Provide the (x, y) coordinate of the cell's center where the given text is located.  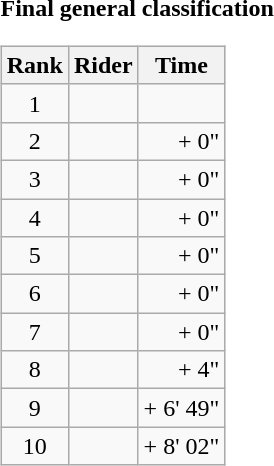
2 (34, 141)
5 (34, 256)
4 (34, 217)
Time (182, 65)
3 (34, 179)
+ 8' 02" (182, 446)
7 (34, 332)
+ 4" (182, 370)
8 (34, 370)
Rank (34, 65)
9 (34, 408)
6 (34, 294)
Rider (103, 65)
1 (34, 103)
+ 6' 49" (182, 408)
10 (34, 446)
